Provide the (X, Y) coordinate of the cell's center where the given text is located.  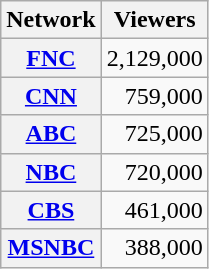
725,000 (154, 134)
388,000 (154, 248)
461,000 (154, 210)
CBS (51, 210)
720,000 (154, 172)
MSNBC (51, 248)
Viewers (154, 20)
FNC (51, 58)
ABC (51, 134)
759,000 (154, 96)
Network (51, 20)
NBC (51, 172)
CNN (51, 96)
2,129,000 (154, 58)
